Detect which cell encompasses the target text, then output its (X, Y) center coordinate. 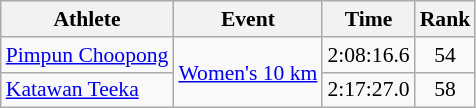
2:17:27.0 (368, 90)
Athlete (88, 19)
Pimpun Choopong (88, 55)
58 (446, 90)
Women's 10 km (248, 72)
Event (248, 19)
Time (368, 19)
Katawan Teeka (88, 90)
Rank (446, 19)
2:08:16.6 (368, 55)
54 (446, 55)
